For the text-containing cell, return its midpoint in (X, Y) coordinate format. 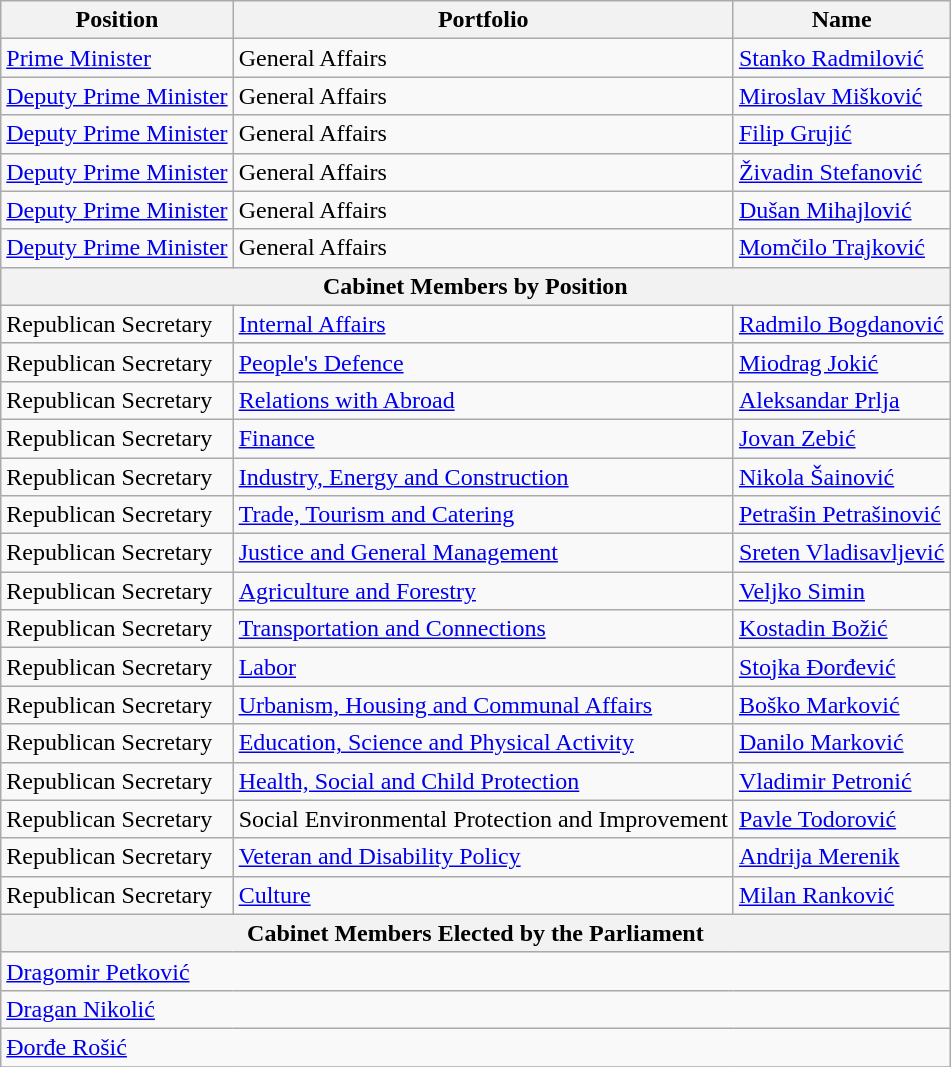
Milan Ranković (842, 895)
Urbanism, Housing and Communal Affairs (483, 705)
Andrija Merenik (842, 857)
Jovan Zebić (842, 438)
Health, Social and Child Protection (483, 781)
Momčilo Trajković (842, 248)
Cabinet Members Elected by the Parliament (476, 933)
Industry, Energy and Construction (483, 477)
Education, Science and Physical Activity (483, 743)
Finance (483, 438)
Relations with Abroad (483, 400)
Dušan Mihajlović (842, 210)
Position (117, 20)
Portfolio (483, 20)
Kostadin Božić (842, 629)
Radmilo Bogdanović (842, 324)
Sreten Vladisavljević (842, 553)
Justice and General Management (483, 553)
Nikola Šainović (842, 477)
Labor (483, 667)
Boško Marković (842, 705)
Petrašin Petrašinović (842, 515)
Stojka Đorđević (842, 667)
Živadin Stefanović (842, 172)
Internal Affairs (483, 324)
Name (842, 20)
Social Environmental Protection and Improvement (483, 819)
Miodrag Jokić (842, 362)
Dragomir Petković (476, 971)
Vladimir Petronić (842, 781)
Cabinet Members by Position (476, 286)
Đorđe Rošić (476, 1047)
Trade, Tourism and Catering (483, 515)
Veljko Simin (842, 591)
Pavle Todorović (842, 819)
Veteran and Disability Policy (483, 857)
Stanko Radmilović (842, 58)
Aleksandar Prlja (842, 400)
People's Defence (483, 362)
Danilo Marković (842, 743)
Culture (483, 895)
Prime Minister (117, 58)
Transportation and Connections (483, 629)
Agriculture and Forestry (483, 591)
Dragan Nikolić (476, 1009)
Miroslav Mišković (842, 96)
Filip Grujić (842, 134)
